Find where the given text appears and provide that cell's center as (x, y) coordinate. 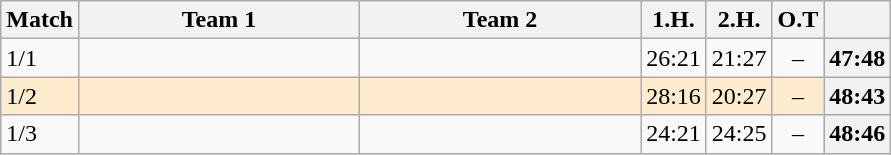
20:27 (739, 96)
1.H. (674, 20)
24:25 (739, 134)
1/3 (40, 134)
Match (40, 20)
48:46 (858, 134)
Team 1 (218, 20)
28:16 (674, 96)
26:21 (674, 58)
1/1 (40, 58)
24:21 (674, 134)
47:48 (858, 58)
48:43 (858, 96)
21:27 (739, 58)
1/2 (40, 96)
2.H. (739, 20)
O.T (798, 20)
Team 2 (500, 20)
